Locate the cell with the specified text and output its (x, y) center coordinate. 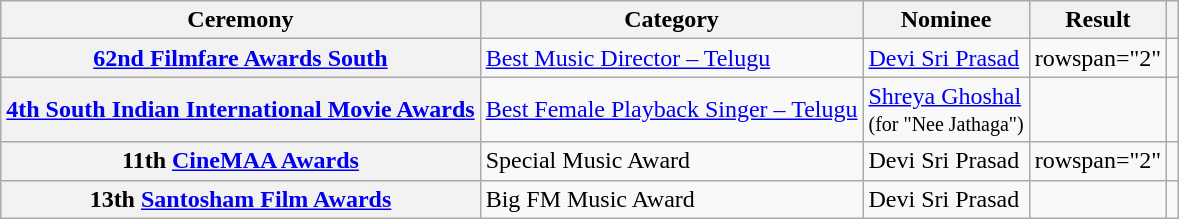
Ceremony (240, 20)
Big FM Music Award (672, 199)
4th South Indian International Movie Awards (240, 110)
Result (1098, 20)
11th CineMAA Awards (240, 161)
62nd Filmfare Awards South (240, 58)
Best Music Director – Telugu (672, 58)
Best Female Playback Singer – Telugu (672, 110)
Special Music Award (672, 161)
Shreya Ghoshal(for "Nee Jathaga") (946, 110)
Category (672, 20)
Nominee (946, 20)
13th Santosham Film Awards (240, 199)
